Pinpoint the cell where the given text exists, returning its [X, Y] midpoint coordinate. 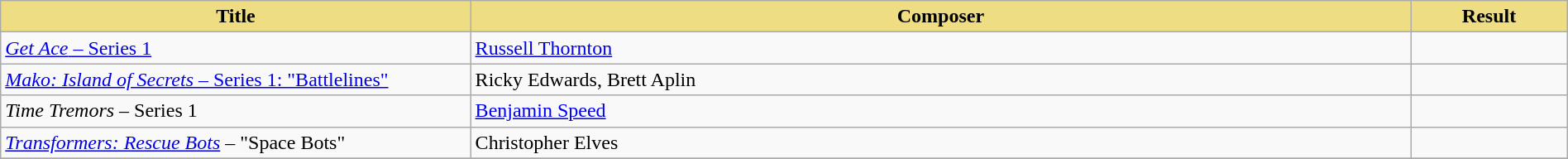
Get Ace – Series 1 [236, 48]
Time Tremors – Series 1 [236, 111]
Ricky Edwards, Brett Aplin [941, 79]
Title [236, 17]
Transformers: Rescue Bots – "Space Bots" [236, 142]
Composer [941, 17]
Russell Thornton [941, 48]
Benjamin Speed [941, 111]
Result [1489, 17]
Mako: Island of Secrets – Series 1: "Battlelines" [236, 79]
Christopher Elves [941, 142]
